Scan for the cell matching the given text and deliver its [X, Y] coordinate at center. 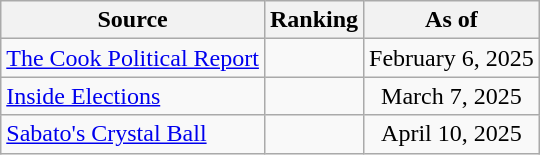
March 7, 2025 [452, 96]
Source [133, 20]
Ranking [314, 20]
Inside Elections [133, 96]
As of [452, 20]
February 6, 2025 [452, 58]
The Cook Political Report [133, 58]
April 10, 2025 [452, 134]
Sabato's Crystal Ball [133, 134]
